Scan for the cell matching the given text and deliver its (X, Y) coordinate at center. 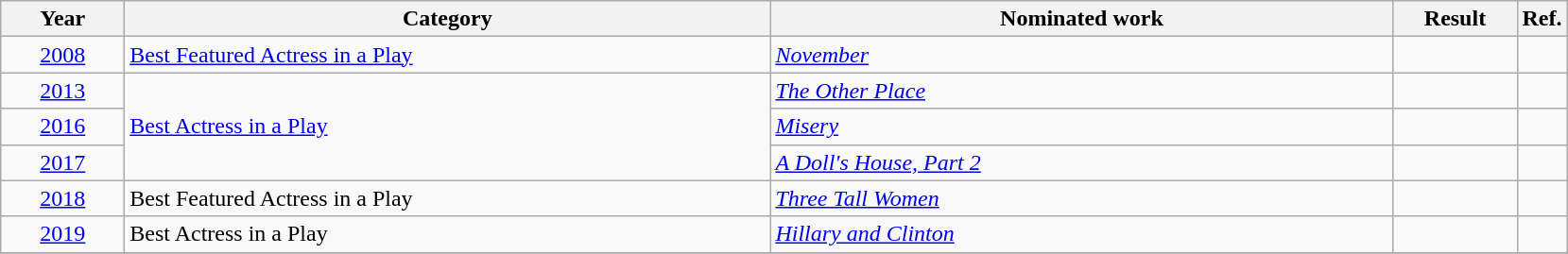
Three Tall Women (1081, 198)
November (1081, 55)
Hillary and Clinton (1081, 234)
2013 (62, 91)
Nominated work (1081, 19)
2008 (62, 55)
Category (448, 19)
2016 (62, 127)
A Doll's House, Part 2 (1081, 162)
2018 (62, 198)
The Other Place (1081, 91)
Year (62, 19)
Misery (1081, 127)
2019 (62, 234)
Ref. (1542, 19)
2017 (62, 162)
Result (1456, 19)
